Capture the cell that displays the provided text and extract its (x, y) central coordinate. 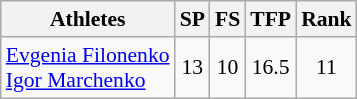
Evgenia FilonenkoIgor Marchenko (88, 68)
Rank (326, 19)
16.5 (270, 68)
Athletes (88, 19)
TFP (270, 19)
SP (192, 19)
13 (192, 68)
11 (326, 68)
10 (228, 68)
FS (228, 19)
